Return (X, Y) of the center of cell containing provided text 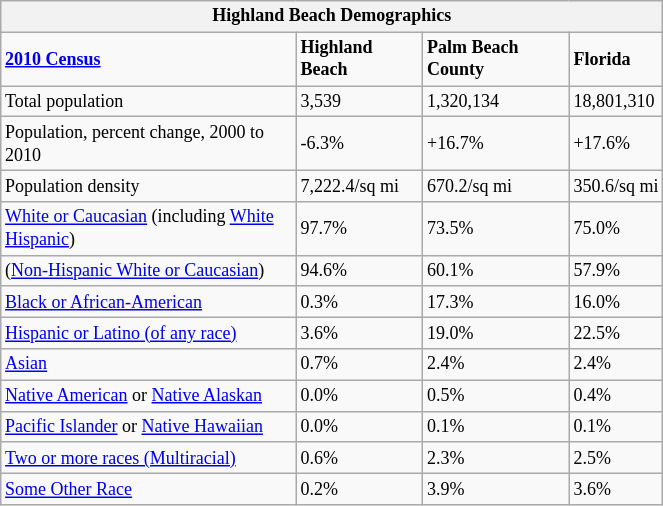
2.3% (496, 458)
Native American or Native Alaskan (148, 396)
73.5% (496, 229)
17.3% (496, 302)
Population, percent change, 2000 to 2010 (148, 144)
57.9% (616, 270)
Highland Beach (360, 59)
-6.3% (360, 144)
22.5% (616, 334)
Asian (148, 364)
350.6/sq mi (616, 186)
White or Caucasian (including White Hispanic) (148, 229)
Population density (148, 186)
Total population (148, 102)
670.2/sq mi (496, 186)
Highland Beach Demographics (332, 16)
75.0% (616, 229)
(Non-Hispanic White or Caucasian) (148, 270)
94.6% (360, 270)
60.1% (496, 270)
19.0% (496, 334)
Two or more races (Multiracial) (148, 458)
Hispanic or Latino (of any race) (148, 334)
16.0% (616, 302)
2010 Census (148, 59)
0.5% (496, 396)
0.6% (360, 458)
3.9% (496, 488)
Black or African-American (148, 302)
3,539 (360, 102)
Some Other Race (148, 488)
Florida (616, 59)
0.4% (616, 396)
18,801,310 (616, 102)
+16.7% (496, 144)
2.5% (616, 458)
0.2% (360, 488)
0.3% (360, 302)
Pacific Islander or Native Hawaiian (148, 426)
1,320,134 (496, 102)
97.7% (360, 229)
+17.6% (616, 144)
Palm Beach County (496, 59)
7,222.4/sq mi (360, 186)
0.7% (360, 364)
